Identify which cell holds the provided text, then report its [x, y] central coordinate. 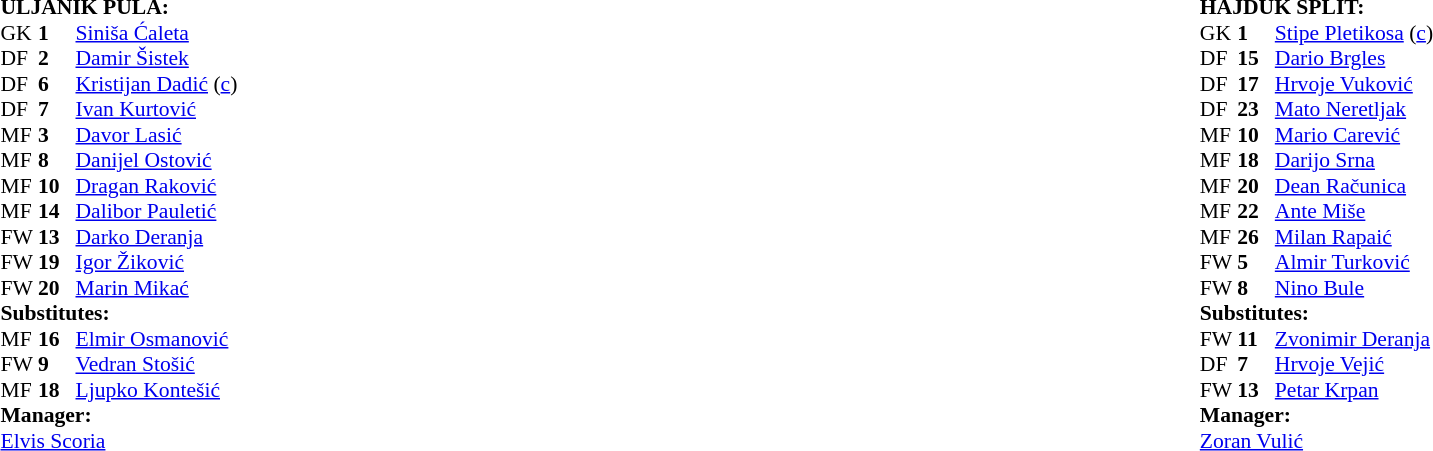
Ljupko Kontešić [177, 390]
16 [57, 339]
Igor Žiković [177, 263]
14 [57, 211]
Dalibor Pauletić [177, 211]
Darko Deranja [177, 237]
2 [57, 59]
Davor Lasić [177, 135]
23 [1256, 109]
5 [1256, 263]
15 [1256, 59]
9 [57, 365]
Marin Mikać [177, 288]
17 [1256, 84]
6 [57, 84]
Kristijan Dadić (c) [177, 84]
Damir Šistek [177, 59]
Manager: [139, 415]
Siniša Ćaleta [177, 33]
26 [1256, 237]
Dragan Raković [177, 186]
Elmir Osmanović [177, 339]
Substitutes: [139, 313]
11 [1256, 339]
19 [57, 263]
3 [57, 135]
Vedran Stošić [177, 365]
Danijel Ostović [177, 161]
Ivan Kurtović [177, 109]
22 [1256, 211]
